Provide the (X, Y) coordinate of the cell's center where the given text is located.  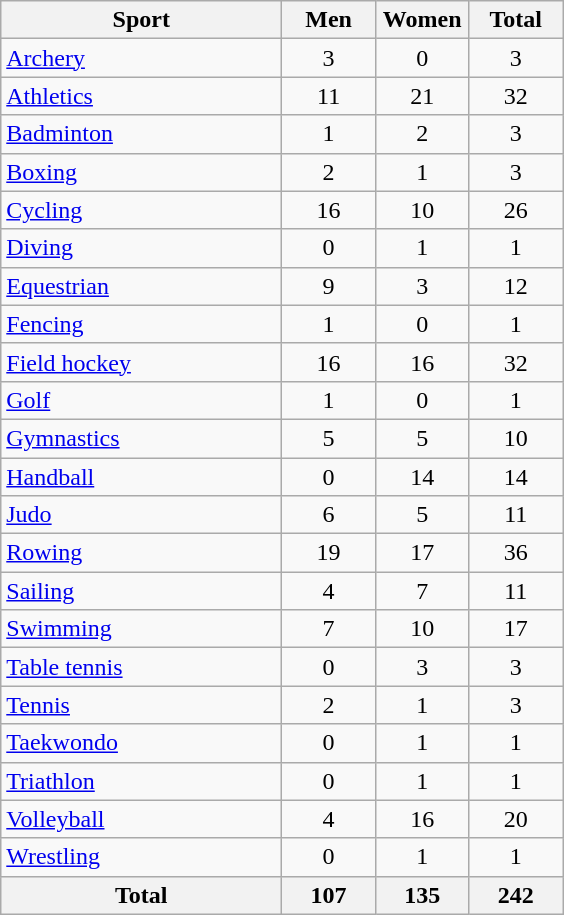
107 (329, 895)
135 (422, 895)
Sport (142, 20)
Fencing (142, 324)
Triathlon (142, 781)
Women (422, 20)
21 (422, 96)
12 (516, 286)
Men (329, 20)
Taekwondo (142, 743)
Badminton (142, 134)
Golf (142, 400)
Wrestling (142, 857)
36 (516, 553)
Volleyball (142, 819)
Athletics (142, 96)
Boxing (142, 172)
Swimming (142, 629)
Cycling (142, 210)
Diving (142, 248)
242 (516, 895)
Archery (142, 58)
6 (329, 515)
Tennis (142, 705)
19 (329, 553)
9 (329, 286)
Rowing (142, 553)
Equestrian (142, 286)
20 (516, 819)
Judo (142, 515)
26 (516, 210)
Handball (142, 477)
Table tennis (142, 667)
Sailing (142, 591)
Field hockey (142, 362)
Gymnastics (142, 438)
